For the text-containing cell, return its midpoint in (X, Y) coordinate format. 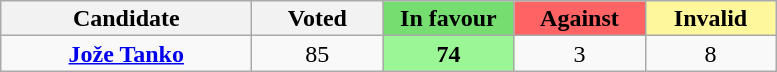
Invalid (710, 18)
Voted (318, 18)
Candidate (126, 18)
Jože Tanko (126, 54)
Against (580, 18)
3 (580, 54)
In favour (448, 18)
85 (318, 54)
74 (448, 54)
8 (710, 54)
